Search for the cell housing the specified text and yield its (X, Y) center coordinate. 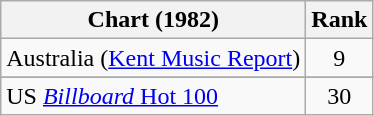
Chart (1982) (154, 20)
Rank (340, 20)
Australia (Kent Music Report) (154, 58)
US Billboard Hot 100 (154, 96)
9 (340, 58)
30 (340, 96)
